Scan for the cell matching the given text and deliver its [X, Y] coordinate at center. 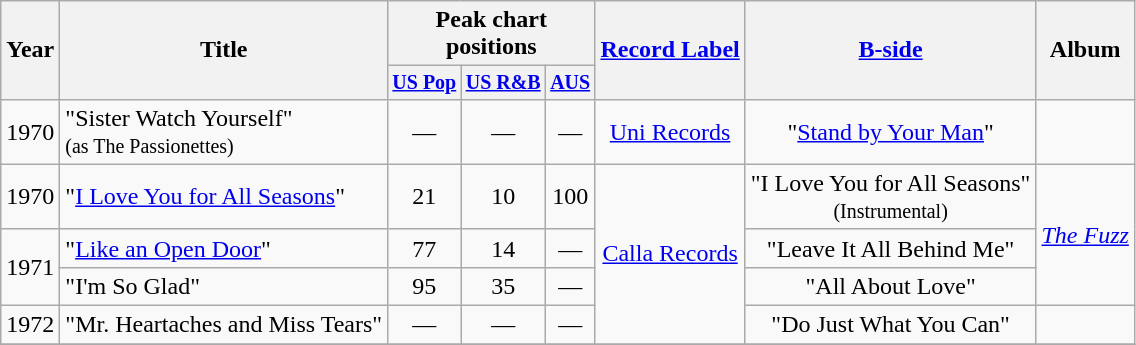
Year [30, 50]
B-side [890, 50]
14 [503, 248]
1971 [30, 267]
"Mr. Heartaches and Miss Tears" [224, 325]
"Stand by Your Man" [890, 132]
US R&B [503, 82]
"I Love You for All Seasons"(Instrumental) [890, 196]
1972 [30, 325]
77 [424, 248]
"Do Just What You Can" [890, 325]
"I Love You for All Seasons" [224, 196]
The Fuzz [1085, 234]
Calla Records [670, 254]
AUS [570, 82]
Album [1085, 50]
"Like an Open Door" [224, 248]
"I'm So Glad" [224, 286]
Record Label [670, 50]
Title [224, 50]
21 [424, 196]
100 [570, 196]
US Pop [424, 82]
"All About Love" [890, 286]
Peak chartpositions [492, 34]
Uni Records [670, 132]
35 [503, 286]
95 [424, 286]
"Leave It All Behind Me" [890, 248]
"Sister Watch Yourself"(as The Passionettes) [224, 132]
10 [503, 196]
